Find where the given text appears and provide that cell's center as [x, y] coordinate. 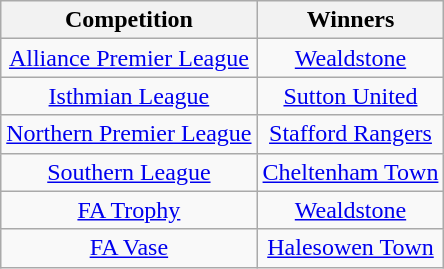
Competition [129, 20]
Isthmian League [129, 96]
Winners [350, 20]
Sutton United [350, 96]
Alliance Premier League [129, 58]
Cheltenham Town [350, 172]
Southern League [129, 172]
FA Trophy [129, 210]
Northern Premier League [129, 134]
Halesowen Town [350, 248]
FA Vase [129, 248]
Stafford Rangers [350, 134]
